Detect which cell encompasses the target text, then output its [x, y] center coordinate. 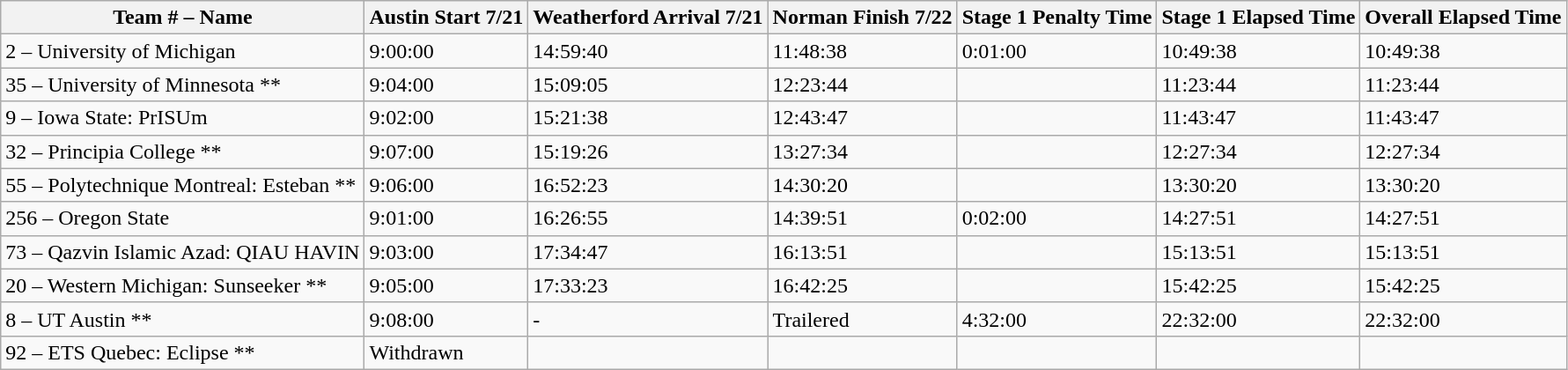
Stage 1 Penalty Time [1056, 18]
16:26:55 [648, 218]
Stage 1 Elapsed Time [1259, 18]
0:01:00 [1056, 51]
13:27:34 [863, 152]
9:01:00 [446, 218]
17:34:47 [648, 252]
Overall Elapsed Time [1463, 18]
15:21:38 [648, 118]
- [648, 319]
Trailered [863, 319]
12:23:44 [863, 85]
9:08:00 [446, 319]
11:48:38 [863, 51]
9:00:00 [446, 51]
Weatherford Arrival 7/21 [648, 18]
32 – Principia College ** [183, 152]
9:05:00 [446, 285]
17:33:23 [648, 285]
9:07:00 [446, 152]
Withdrawn [446, 352]
Austin Start 7/21 [446, 18]
55 – Polytechnique Montreal: Esteban ** [183, 185]
9:02:00 [446, 118]
92 – ETS Quebec: Eclipse ** [183, 352]
73 – Qazvin Islamic Azad: QIAU HAVIN [183, 252]
20 – Western Michigan: Sunseeker ** [183, 285]
2 – University of Michigan [183, 51]
15:19:26 [648, 152]
8 – UT Austin ** [183, 319]
12:43:47 [863, 118]
Norman Finish 7/22 [863, 18]
16:13:51 [863, 252]
14:59:40 [648, 51]
16:52:23 [648, 185]
Team # – Name [183, 18]
256 – Oregon State [183, 218]
35 – University of Minnesota ** [183, 85]
9:03:00 [446, 252]
0:02:00 [1056, 218]
4:32:00 [1056, 319]
9:06:00 [446, 185]
14:39:51 [863, 218]
16:42:25 [863, 285]
9 – Iowa State: PrISUm [183, 118]
14:30:20 [863, 185]
15:09:05 [648, 85]
9:04:00 [446, 85]
